Return (X, Y) of the center of cell containing provided text 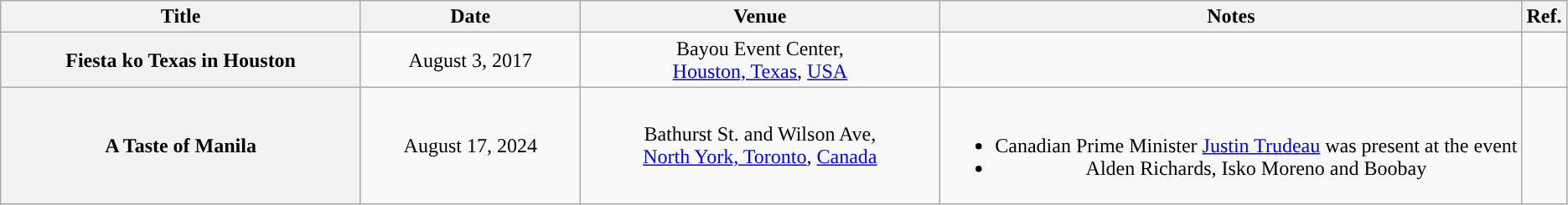
Ref. (1544, 17)
Title (181, 17)
Venue (760, 17)
Fiesta ko Texas in Houston (181, 60)
August 17, 2024 (470, 146)
Canadian Prime Minister Justin Trudeau was present at the eventAlden Richards, Isko Moreno and Boobay (1231, 146)
Date (470, 17)
August 3, 2017 (470, 60)
Bathurst St. and Wilson Ave,North York, Toronto, Canada (760, 146)
Bayou Event Center,Houston, Texas, USA (760, 60)
A Taste of Manila (181, 146)
Notes (1231, 17)
